Provide the [x, y] coordinate of the cell's center where the given text is located.  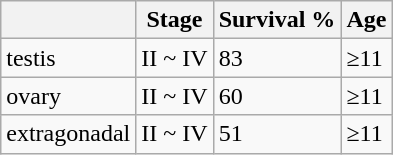
83 [277, 58]
51 [277, 134]
Stage [174, 20]
ovary [68, 96]
extragonadal [68, 134]
Age [366, 20]
Survival % [277, 20]
testis [68, 58]
60 [277, 96]
